Search for the cell housing the specified text and yield its (X, Y) center coordinate. 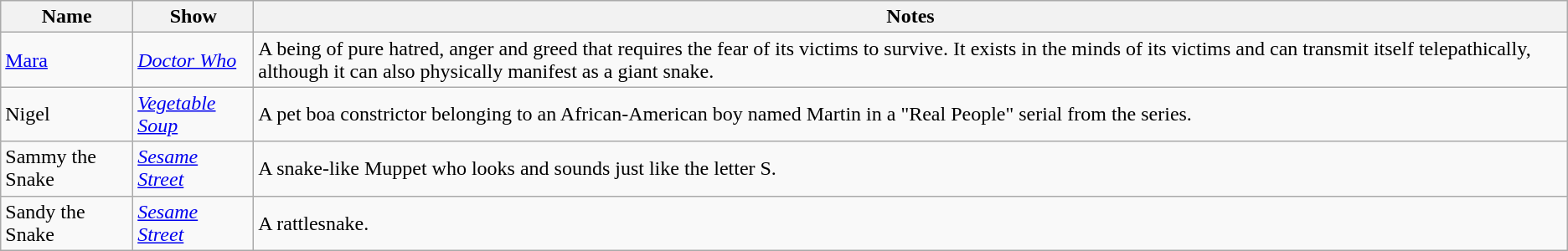
A rattlesnake. (911, 223)
Sammy the Snake (67, 169)
Mara (67, 60)
A pet boa constrictor belonging to an African-American boy named Martin in a "Real People" serial from the series. (911, 114)
Notes (911, 17)
Show (193, 17)
Vegetable Soup (193, 114)
A snake-like Muppet who looks and sounds just like the letter S. (911, 169)
Doctor Who (193, 60)
Nigel (67, 114)
Name (67, 17)
Sandy the Snake (67, 223)
